Return the [X, Y] coordinate for the center point of the cell that contains the specified text.  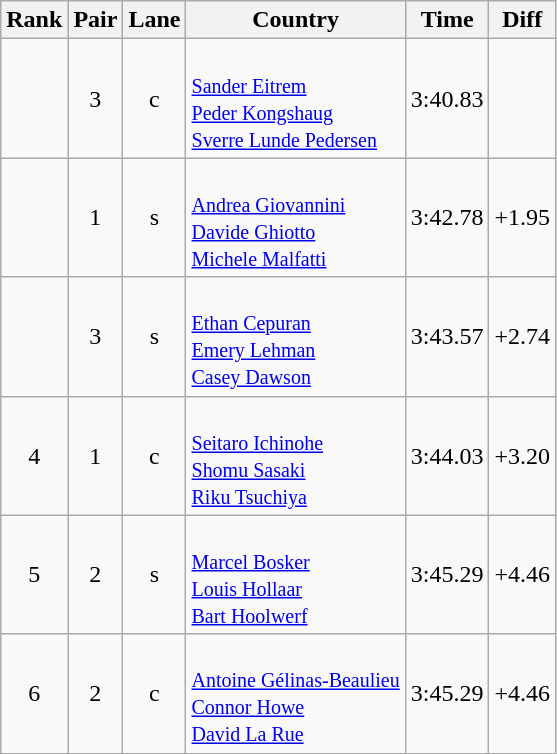
+3.20 [522, 456]
Diff [522, 20]
Pair [96, 20]
Ethan CepuranEmery LehmanCasey Dawson [296, 336]
Country [296, 20]
Seitaro IchinoheShomu SasakiRiku Tsuchiya [296, 456]
3:44.03 [447, 456]
Marcel BoskerLouis HollaarBart Hoolwerf [296, 574]
Time [447, 20]
Antoine Gélinas-BeaulieuConnor HoweDavid La Rue [296, 694]
+2.74 [522, 336]
Lane [154, 20]
6 [34, 694]
Sander EitremPeder KongshaugSverre Lunde Pedersen [296, 98]
5 [34, 574]
3:40.83 [447, 98]
3:43.57 [447, 336]
Rank [34, 20]
3:42.78 [447, 218]
Andrea GiovanniniDavide GhiottoMichele Malfatti [296, 218]
4 [34, 456]
+1.95 [522, 218]
